Find where the given text appears and provide that cell's center as (x, y) coordinate. 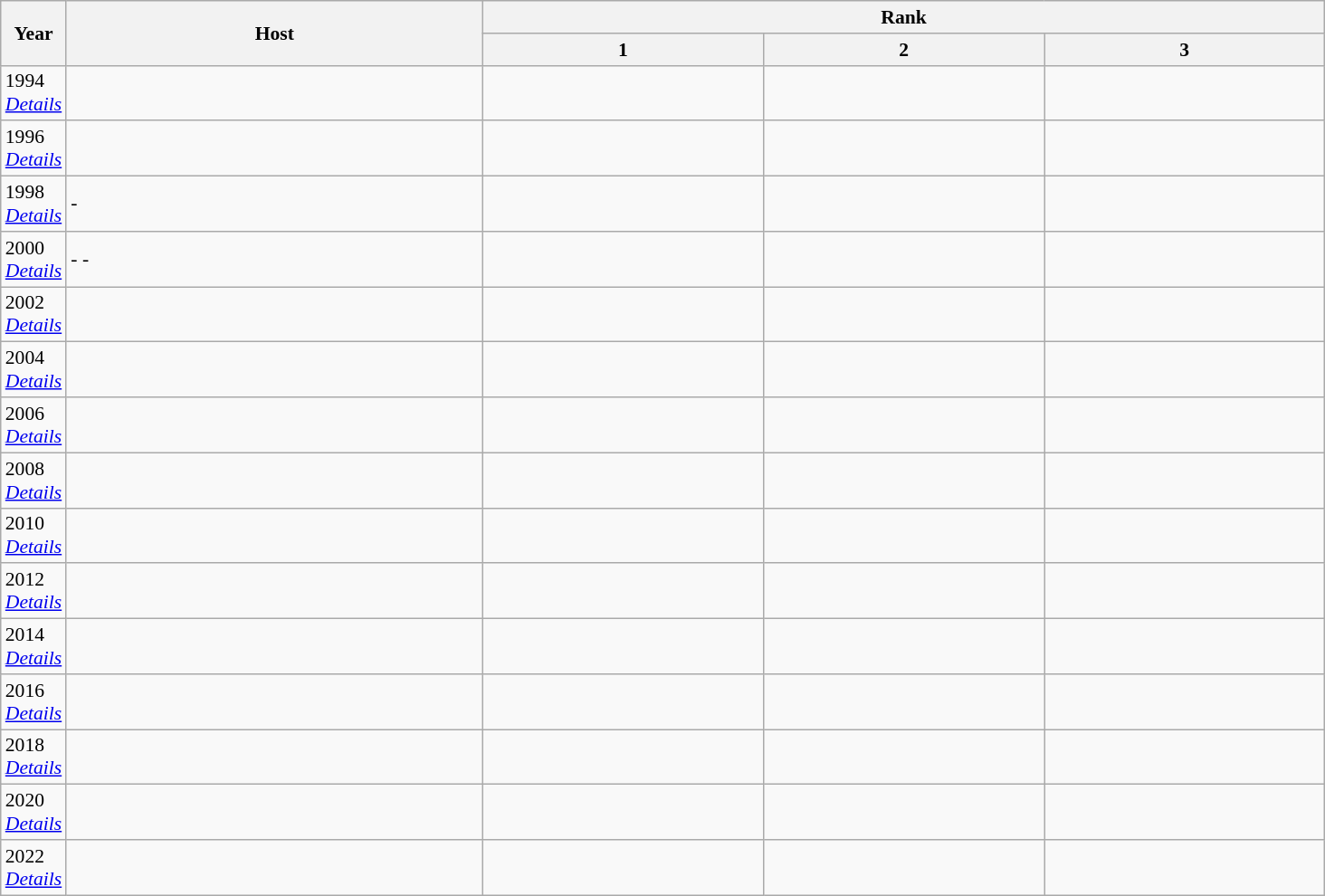
Rank (903, 17)
2000 Details (33, 259)
2020 Details (33, 813)
2008 Details (33, 480)
1994 Details (33, 92)
2004 Details (33, 369)
2016 Details (33, 702)
1 (623, 50)
1998 Details (33, 205)
2 (903, 50)
2002 Details (33, 315)
Year (33, 33)
2014 Details (33, 646)
Host (274, 33)
- - (274, 259)
2018 Details (33, 757)
3 (1185, 50)
2010 Details (33, 536)
2022 Details (33, 867)
2012 Details (33, 592)
1996 Details (33, 148)
- (274, 205)
2006 Details (33, 425)
